For the text-containing cell, return its midpoint in [x, y] coordinate format. 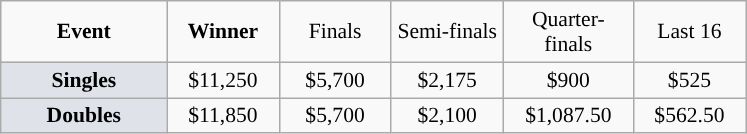
Semi-finals [447, 32]
$562.50 [689, 116]
$11,850 [223, 116]
$1,087.50 [568, 116]
Doubles [84, 116]
$11,250 [223, 80]
Last 16 [689, 32]
Event [84, 32]
Singles [84, 80]
$2,175 [447, 80]
Finals [335, 32]
Winner [223, 32]
$2,100 [447, 116]
$900 [568, 80]
Quarter-finals [568, 32]
$525 [689, 80]
